Identify which cell holds the provided text, then report its [x, y] central coordinate. 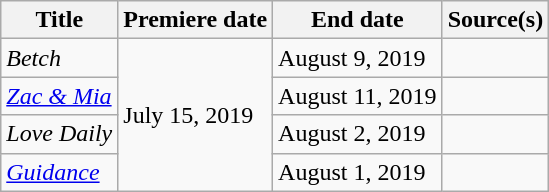
Title [60, 20]
August 9, 2019 [358, 58]
July 15, 2019 [196, 115]
August 2, 2019 [358, 134]
End date [358, 20]
August 1, 2019 [358, 172]
Betch [60, 58]
Guidance [60, 172]
Premiere date [196, 20]
Zac & Mia [60, 96]
Source(s) [496, 20]
August 11, 2019 [358, 96]
Love Daily [60, 134]
